Capture the cell that displays the provided text and extract its [x, y] central coordinate. 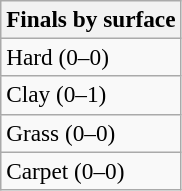
Carpet (0–0) [91, 170]
Finals by surface [91, 19]
Clay (0–1) [91, 95]
Hard (0–0) [91, 57]
Grass (0–0) [91, 133]
